For the text-containing cell, return its midpoint in (x, y) coordinate format. 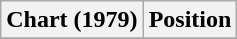
Position (190, 20)
Chart (1979) (72, 20)
